Search for the cell housing the specified text and yield its [x, y] center coordinate. 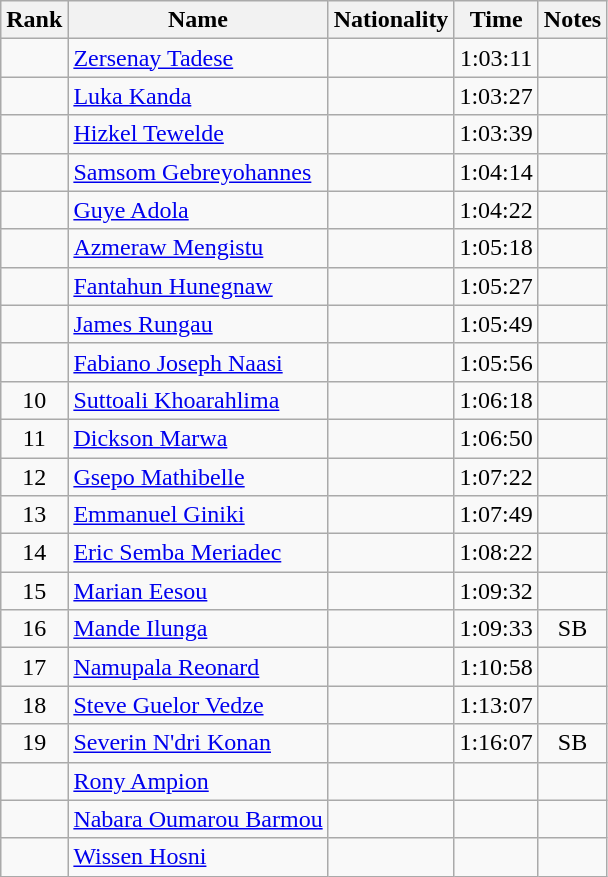
Hizkel Tewelde [198, 134]
Severin N'dri Konan [198, 743]
1:08:22 [496, 553]
1:07:49 [496, 515]
1:04:14 [496, 172]
1:10:58 [496, 667]
10 [34, 400]
1:03:27 [496, 96]
Emmanuel Giniki [198, 515]
Marian Eesou [198, 591]
18 [34, 705]
James Rungau [198, 324]
17 [34, 667]
1:06:18 [496, 400]
1:05:49 [496, 324]
Rony Ampion [198, 781]
Fantahun Hunegnaw [198, 286]
Gsepo Mathibelle [198, 477]
16 [34, 629]
Rank [34, 20]
Namupala Reonard [198, 667]
Steve Guelor Vedze [198, 705]
Time [496, 20]
Azmeraw Mengistu [198, 248]
1:05:18 [496, 248]
15 [34, 591]
1:05:56 [496, 362]
1:04:22 [496, 210]
19 [34, 743]
Dickson Marwa [198, 438]
Nabara Oumarou Barmou [198, 819]
Name [198, 20]
Nationality [391, 20]
Guye Adola [198, 210]
1:03:39 [496, 134]
1:16:07 [496, 743]
Samsom Gebreyohannes [198, 172]
1:07:22 [496, 477]
1:09:32 [496, 591]
Luka Kanda [198, 96]
Fabiano Joseph Naasi [198, 362]
Notes [572, 20]
Suttoali Khoarahlima [198, 400]
1:03:11 [496, 58]
Zersenay Tadese [198, 58]
12 [34, 477]
1:06:50 [496, 438]
Eric Semba Meriadec [198, 553]
Wissen Hosni [198, 857]
11 [34, 438]
1:05:27 [496, 286]
1:13:07 [496, 705]
Mande Ilunga [198, 629]
1:09:33 [496, 629]
13 [34, 515]
14 [34, 553]
